For the text-containing cell, return its midpoint in (X, Y) coordinate format. 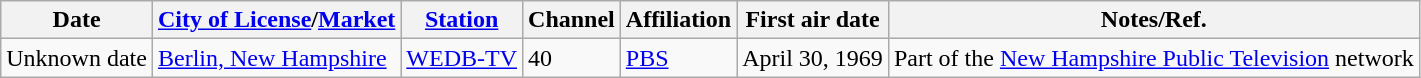
Part of the New Hampshire Public Television network (1154, 58)
Channel (572, 20)
Station (462, 20)
Affiliation (678, 20)
40 (572, 58)
April 30, 1969 (813, 58)
Unknown date (77, 58)
Berlin, New Hampshire (276, 58)
First air date (813, 20)
WEDB-TV (462, 58)
PBS (678, 58)
Notes/Ref. (1154, 20)
City of License/Market (276, 20)
Date (77, 20)
